Provide the (X, Y) coordinate of the cell's center where the given text is located.  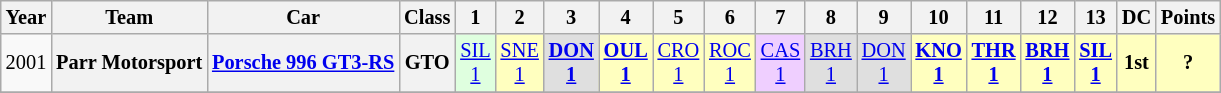
12 (1047, 17)
8 (831, 17)
SNE1 (520, 63)
Parr Motorsport (129, 63)
4 (626, 17)
? (1188, 63)
Team (129, 17)
Points (1188, 17)
7 (780, 17)
3 (572, 17)
5 (679, 17)
9 (884, 17)
10 (938, 17)
CRO1 (679, 63)
Porsche 996 GT3-RS (303, 63)
Car (303, 17)
OUL1 (626, 63)
2 (520, 17)
13 (1096, 17)
Year (26, 17)
1 (475, 17)
CAS1 (780, 63)
DC (1136, 17)
1st (1136, 63)
GTO (427, 63)
ROC1 (730, 63)
2001 (26, 63)
Class (427, 17)
THR1 (994, 63)
KNO1 (938, 63)
6 (730, 17)
11 (994, 17)
